Identify which cell holds the provided text, then report its (X, Y) central coordinate. 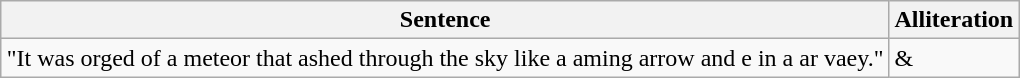
"It was orged of a meteor that ashed through the sky like a aming arrow and e in a ar vaey." (445, 58)
Sentence (445, 20)
& (954, 58)
Alliteration (954, 20)
